Output the (x, y) coordinate of the center of the cell containing the given text.  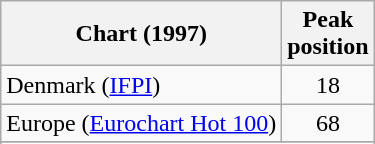
Europe (Eurochart Hot 100) (142, 123)
Denmark (IFPI) (142, 85)
18 (328, 85)
Chart (1997) (142, 34)
68 (328, 123)
Peakposition (328, 34)
